For the text-containing cell, return its midpoint in (x, y) coordinate format. 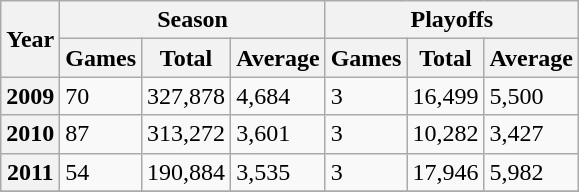
190,884 (186, 172)
3,427 (532, 134)
2010 (30, 134)
327,878 (186, 96)
Playoffs (452, 20)
4,684 (278, 96)
17,946 (446, 172)
Season (192, 20)
2011 (30, 172)
87 (101, 134)
54 (101, 172)
3,535 (278, 172)
313,272 (186, 134)
2009 (30, 96)
Year (30, 39)
10,282 (446, 134)
5,500 (532, 96)
16,499 (446, 96)
70 (101, 96)
3,601 (278, 134)
5,982 (532, 172)
